Detect which cell encompasses the target text, then output its [x, y] center coordinate. 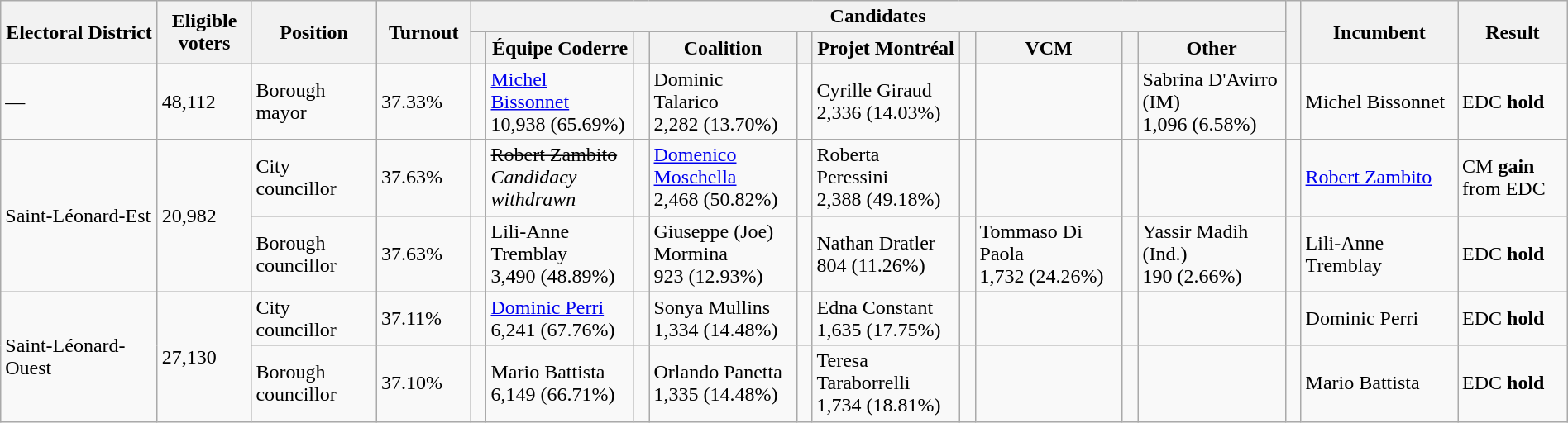
Lili-Anne Tremblay [1379, 254]
Saint-Léonard-Est [79, 216]
Giuseppe (Joe) Mormina923 (12.93%) [723, 254]
Coalition [723, 48]
Dominic Talarico2,282 (13.70%) [723, 102]
Eligible voters [204, 32]
Dominic Perri6,241 (67.76%) [560, 319]
Sonya Mullins1,334 (14.48%) [723, 319]
37.11% [423, 319]
— [79, 102]
Dominic Perri [1379, 319]
Sabrina D'Avirro (IM)1,096 (6.58%) [1212, 102]
Borough mayor [314, 102]
Cyrille Giraud2,336 (14.03%) [886, 102]
CM gain from EDC [1512, 178]
Nathan Dratler804 (11.26%) [886, 254]
48,112 [204, 102]
Équipe Coderre [560, 48]
27,130 [204, 357]
Mario Battista6,149 (66.71%) [560, 383]
37.33% [423, 102]
Orlando Panetta1,335 (14.48%) [723, 383]
Other [1212, 48]
37.10% [423, 383]
Projet Montréal [886, 48]
Turnout [423, 32]
Position [314, 32]
Robert Zambito [1379, 178]
Candidates [878, 17]
Edna Constant1,635 (17.75%) [886, 319]
Michel Bissonnet [1379, 102]
Michel Bissonnet10,938 (65.69%) [560, 102]
Robert ZambitoCandidacy withdrawn [560, 178]
Result [1512, 32]
20,982 [204, 216]
Incumbent [1379, 32]
Saint-Léonard-Ouest [79, 357]
Electoral District [79, 32]
Lili-Anne Tremblay3,490 (48.89%) [560, 254]
Domenico Moschella2,468 (50.82%) [723, 178]
Tommaso Di Paola1,732 (24.26%) [1049, 254]
VCM [1049, 48]
Teresa Taraborrelli1,734 (18.81%) [886, 383]
Mario Battista [1379, 383]
Yassir Madih (Ind.)190 (2.66%) [1212, 254]
Roberta Peressini2,388 (49.18%) [886, 178]
